Return the [X, Y] coordinate for the center point of the cell that contains the specified text.  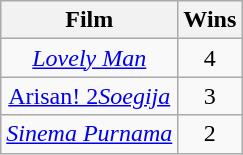
Sinema Purnama [90, 134]
2 [210, 134]
3 [210, 96]
Wins [210, 20]
Arisan! 2Soegija [90, 96]
Film [90, 20]
Lovely Man [90, 58]
4 [210, 58]
